Output the [X, Y] coordinate of the center of the cell containing the given text.  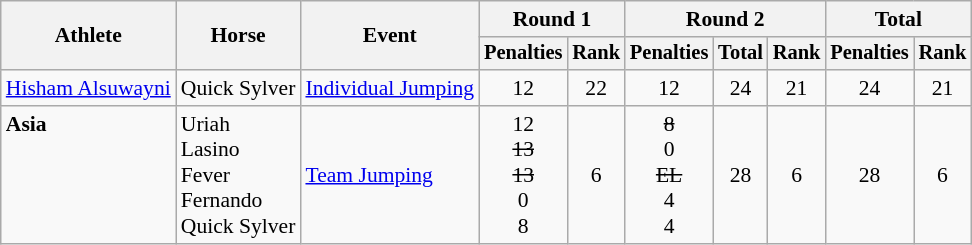
Hisham Alsuwayni [88, 88]
80EL44 [669, 175]
Quick Sylver [238, 88]
12131308 [523, 175]
Team Jumping [390, 175]
Horse [238, 36]
Event [390, 36]
Athlete [88, 36]
Round 1 [552, 19]
22 [596, 88]
Round 2 [725, 19]
Individual Jumping [390, 88]
UriahLasinoFeverFernandoQuick Sylver [238, 175]
Asia [88, 175]
